Determine the [x, y] coordinate at the center of the cell enclosing the given text.  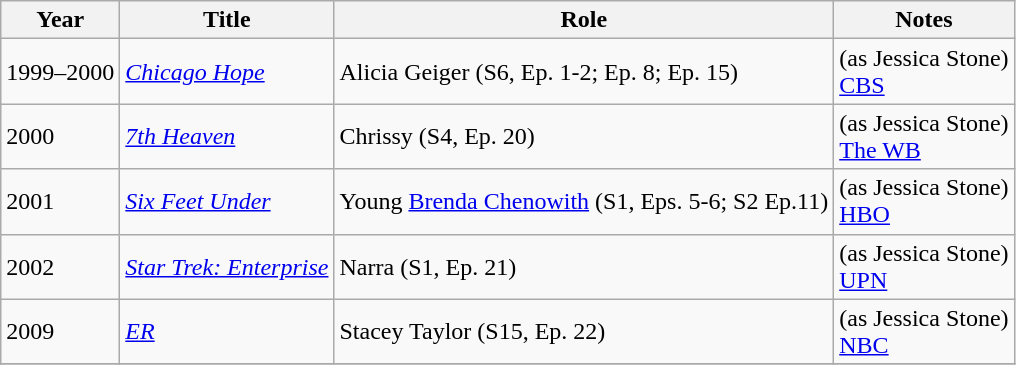
Narra (S1, Ep. 21) [584, 266]
2000 [60, 136]
2001 [60, 202]
(as Jessica Stone)The WB [924, 136]
(as Jessica Stone)NBC [924, 332]
Chicago Hope [227, 72]
7th Heaven [227, 136]
2009 [60, 332]
Chrissy (S4, Ep. 20) [584, 136]
(as Jessica Stone)UPN [924, 266]
Role [584, 20]
2002 [60, 266]
ER [227, 332]
Title [227, 20]
1999–2000 [60, 72]
Notes [924, 20]
Six Feet Under [227, 202]
(as Jessica Stone)HBO [924, 202]
(as Jessica Stone)CBS [924, 72]
Year [60, 20]
Stacey Taylor (S15, Ep. 22) [584, 332]
Alicia Geiger (S6, Ep. 1-2; Ep. 8; Ep. 15) [584, 72]
Young Brenda Chenowith (S1, Eps. 5-6; S2 Ep.11) [584, 202]
Star Trek: Enterprise [227, 266]
